Locate the cell with the specified text and output its (X, Y) center coordinate. 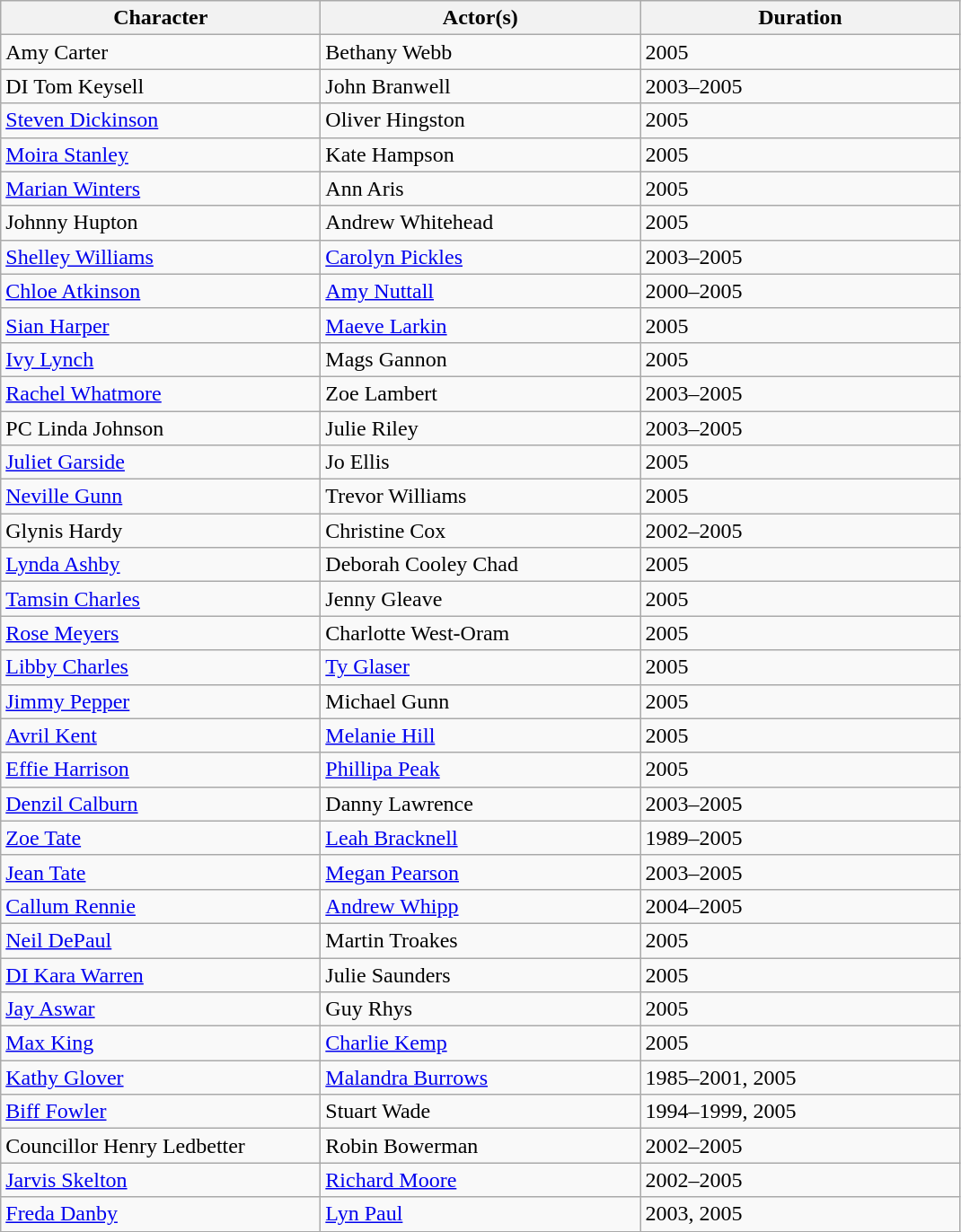
Libby Charles (161, 667)
Councillor Henry Ledbetter (161, 1146)
Charlie Kemp (480, 1043)
Kate Hampson (480, 154)
Duration (800, 18)
Character (161, 18)
1994–1999, 2005 (800, 1112)
Guy Rhys (480, 1009)
Maeve Larkin (480, 325)
2003, 2005 (800, 1214)
Callum Rennie (161, 906)
Jarvis Skelton (161, 1180)
Johnny Hupton (161, 223)
Neville Gunn (161, 497)
Ty Glaser (480, 667)
Moira Stanley (161, 154)
Jo Ellis (480, 462)
Richard Moore (480, 1180)
Andrew Whipp (480, 906)
Michael Gunn (480, 701)
PC Linda Johnson (161, 428)
Lyn Paul (480, 1214)
John Branwell (480, 86)
Amy Carter (161, 52)
Neil DePaul (161, 940)
Tamsin Charles (161, 599)
1985–2001, 2005 (800, 1078)
Malandra Burrows (480, 1078)
Jenny Gleave (480, 599)
Melanie Hill (480, 735)
Effie Harrison (161, 770)
Denzil Calburn (161, 804)
2004–2005 (800, 906)
Andrew Whitehead (480, 223)
Jay Aswar (161, 1009)
1989–2005 (800, 838)
Freda Danby (161, 1214)
Ivy Lynch (161, 359)
Avril Kent (161, 735)
Carolyn Pickles (480, 257)
Ann Aris (480, 189)
Danny Lawrence (480, 804)
Jimmy Pepper (161, 701)
Julie Saunders (480, 974)
Actor(s) (480, 18)
Rachel Whatmore (161, 393)
Megan Pearson (480, 872)
Jean Tate (161, 872)
Kathy Glover (161, 1078)
Chloe Atkinson (161, 291)
Sian Harper (161, 325)
Lynda Ashby (161, 565)
Christine Cox (480, 531)
Zoe Tate (161, 838)
Rose Meyers (161, 633)
Julie Riley (480, 428)
Oliver Hingston (480, 120)
Juliet Garside (161, 462)
DI Tom Keysell (161, 86)
Stuart Wade (480, 1112)
Max King (161, 1043)
Shelley Williams (161, 257)
Phillipa Peak (480, 770)
2000–2005 (800, 291)
DI Kara Warren (161, 974)
Martin Troakes (480, 940)
Charlotte West-Oram (480, 633)
Steven Dickinson (161, 120)
Glynis Hardy (161, 531)
Bethany Webb (480, 52)
Deborah Cooley Chad (480, 565)
Biff Fowler (161, 1112)
Zoe Lambert (480, 393)
Robin Bowerman (480, 1146)
Mags Gannon (480, 359)
Trevor Williams (480, 497)
Marian Winters (161, 189)
Amy Nuttall (480, 291)
Leah Bracknell (480, 838)
